Scan for the cell matching the given text and deliver its (x, y) coordinate at center. 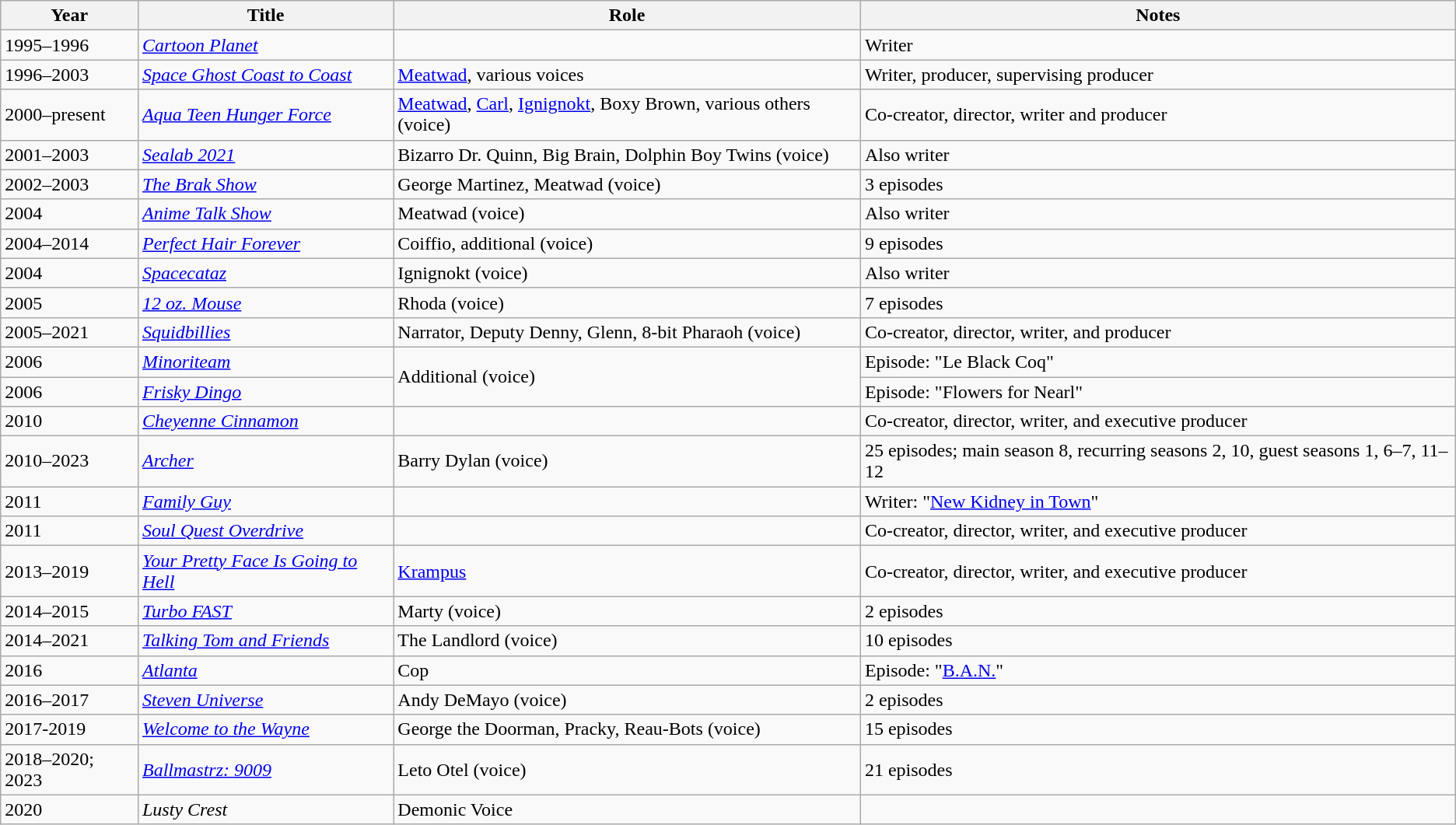
7 episodes (1157, 302)
Andy DeMayo (voice) (627, 700)
Cartoon Planet (265, 45)
The Brak Show (265, 184)
2018–2020; 2023 (70, 770)
Meatwad, Carl, Ignignokt, Boxy Brown, various others (voice) (627, 115)
Squidbillies (265, 332)
Episode: "B.A.N." (1157, 670)
Soul Quest Overdrive (265, 531)
Your Pretty Face Is Going to Hell (265, 571)
Meatwad, various voices (627, 75)
1995–1996 (70, 45)
2010–2023 (70, 462)
2001–2003 (70, 155)
Marty (voice) (627, 611)
Family Guy (265, 502)
Co-creator, director, writer, and producer (1157, 332)
Turbo FAST (265, 611)
George Martinez, Meatwad (voice) (627, 184)
Ignignokt (voice) (627, 273)
Notes (1157, 16)
2016–2017 (70, 700)
The Landlord (voice) (627, 641)
George the Doorman, Pracky, Reau-Bots (voice) (627, 729)
Year (70, 16)
2010 (70, 421)
12 oz. Mouse (265, 302)
Welcome to the Wayne (265, 729)
2014–2021 (70, 641)
2013–2019 (70, 571)
Writer, producer, supervising producer (1157, 75)
15 episodes (1157, 729)
Atlanta (265, 670)
Episode: "Le Black Coq" (1157, 362)
2005–2021 (70, 332)
Meatwad (voice) (627, 214)
Role (627, 16)
2005 (70, 302)
Title (265, 16)
Krampus (627, 571)
21 episodes (1157, 770)
10 episodes (1157, 641)
Ballmastrz: 9009 (265, 770)
Lusty Crest (265, 809)
2020 (70, 809)
2014–2015 (70, 611)
Additional (voice) (627, 376)
Rhoda (voice) (627, 302)
Demonic Voice (627, 809)
Narrator, Deputy Denny, Glenn, 8-bit Pharaoh (voice) (627, 332)
Frisky Dingo (265, 391)
9 episodes (1157, 243)
Perfect Hair Forever (265, 243)
Episode: "Flowers for Nearl" (1157, 391)
Cop (627, 670)
Co-creator, director, writer and producer (1157, 115)
Sealab 2021 (265, 155)
2004–2014 (70, 243)
1996–2003 (70, 75)
Writer (1157, 45)
Coiffio, additional (voice) (627, 243)
2002–2003 (70, 184)
3 episodes (1157, 184)
25 episodes; main season 8, recurring seasons 2, 10, guest seasons 1, 6–7, 11–12 (1157, 462)
Anime Talk Show (265, 214)
Spacecataz (265, 273)
Archer (265, 462)
Minoriteam (265, 362)
Barry Dylan (voice) (627, 462)
2017-2019 (70, 729)
Steven Universe (265, 700)
Leto Otel (voice) (627, 770)
Writer: "New Kidney in Town" (1157, 502)
Aqua Teen Hunger Force (265, 115)
2000–present (70, 115)
Space Ghost Coast to Coast (265, 75)
Bizarro Dr. Quinn, Big Brain, Dolphin Boy Twins (voice) (627, 155)
Cheyenne Cinnamon (265, 421)
Talking Tom and Friends (265, 641)
2016 (70, 670)
